Find where the given text appears and provide that cell's center as (x, y) coordinate. 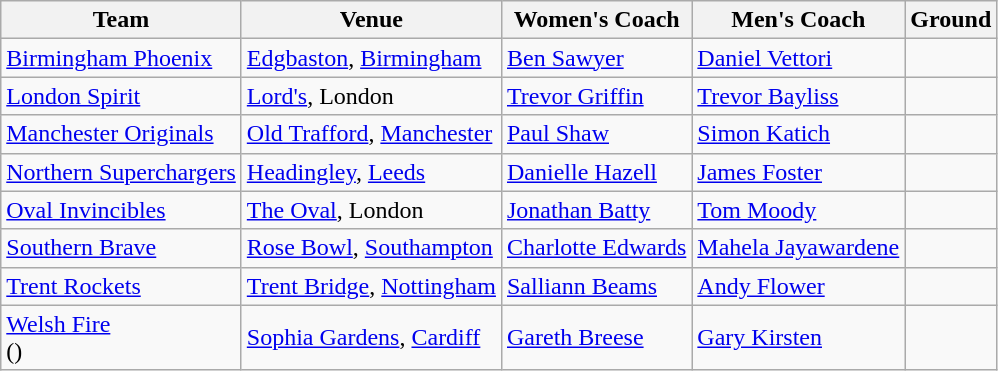
Edgbaston, Birmingham (371, 58)
Mahela Jayawardene (798, 248)
Charlotte Edwards (596, 248)
Trevor Griffin (596, 96)
Women's Coach (596, 20)
Sophia Gardens, Cardiff (371, 338)
Venue (371, 20)
Welsh Fire() (122, 338)
Salliann Beams (596, 286)
James Foster (798, 172)
Birmingham Phoenix (122, 58)
Men's Coach (798, 20)
Manchester Originals (122, 134)
Gareth Breese (596, 338)
Headingley, Leeds (371, 172)
Simon Katich (798, 134)
The Oval, London (371, 210)
Danielle Hazell (596, 172)
Old Trafford, Manchester (371, 134)
London Spirit (122, 96)
Lord's, London (371, 96)
Team (122, 20)
Trent Rockets (122, 286)
Ground (951, 20)
Trent Bridge, Nottingham (371, 286)
Northern Superchargers (122, 172)
Gary Kirsten (798, 338)
Tom Moody (798, 210)
Daniel Vettori (798, 58)
Southern Brave (122, 248)
Rose Bowl, Southampton (371, 248)
Paul Shaw (596, 134)
Oval Invincibles (122, 210)
Ben Sawyer (596, 58)
Andy Flower (798, 286)
Jonathan Batty (596, 210)
Trevor Bayliss (798, 96)
